Determine the [X, Y] coordinate at the center of the cell enclosing the given text.  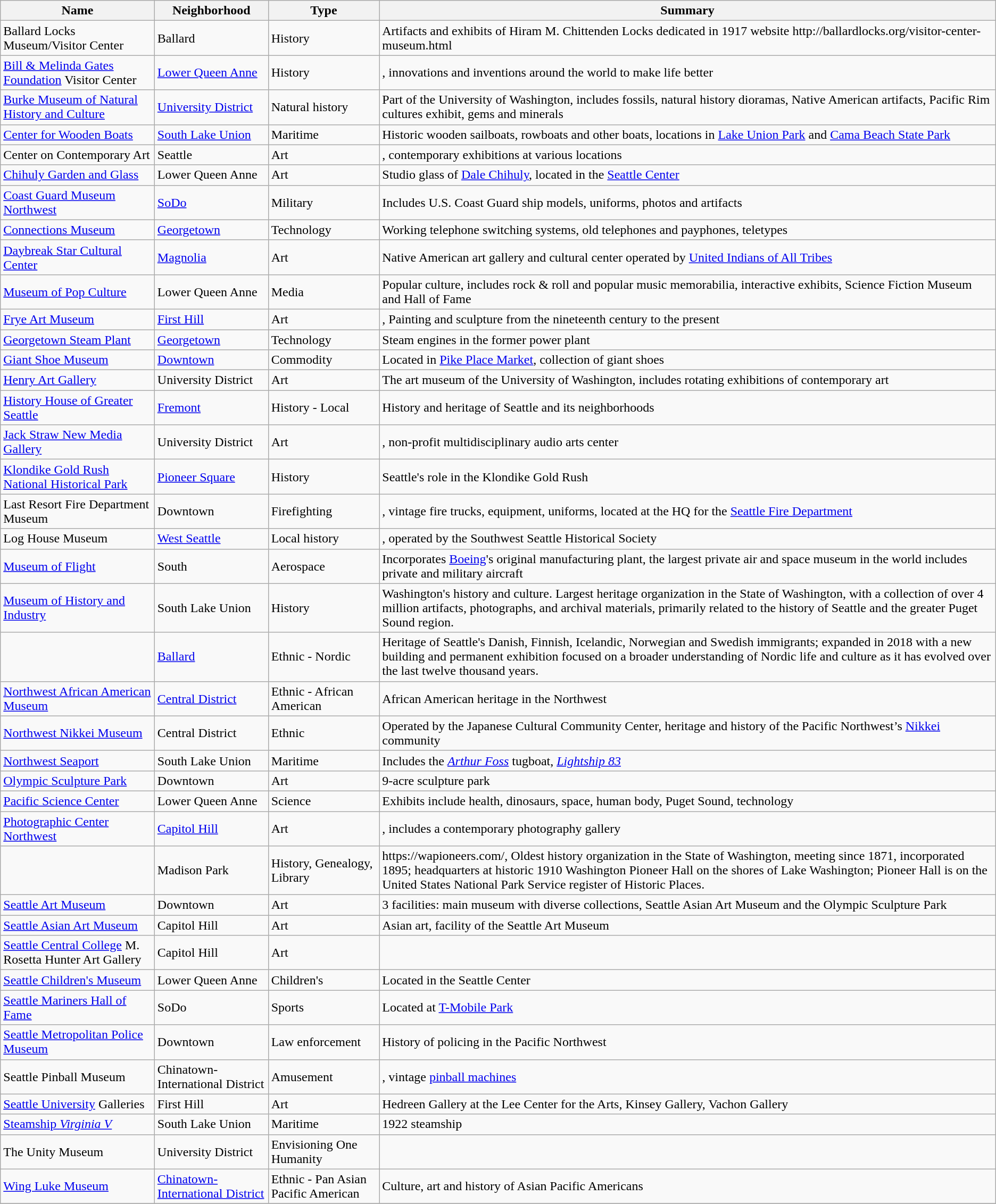
History - Local [323, 407]
Northwest Seaport [78, 760]
Wing Luke Museum [78, 1186]
Commodity [323, 360]
Museum of Flight [78, 566]
Coast Guard Museum Northwest [78, 202]
Museum of Pop Culture [78, 291]
West Seattle [211, 539]
Seattle Children's Museum [78, 980]
9-acre sculpture park [687, 781]
1922 steamship [687, 1124]
Giant Shoe Museum [78, 360]
Klondike Gold Rush National Historical Park [78, 476]
Photographic Center Northwest [78, 829]
Native American art gallery and cultural center operated by United Indians of All Tribes [687, 257]
Ethnic - African American [323, 699]
Military [323, 202]
Includes U.S. Coast Guard ship models, uniforms, photos and artifacts [687, 202]
Type [323, 11]
Ethnic - Nordic [323, 657]
Working telephone switching systems, old telephones and payphones, teletypes [687, 230]
The art museum of the University of Washington, includes rotating exhibitions of contemporary art [687, 380]
Pioneer Square [211, 476]
Olympic Sculpture Park [78, 781]
The Unity Museum [78, 1152]
Seattle Art Museum [78, 905]
Neighborhood [211, 11]
Located in Pike Place Market, collection of giant shoes [687, 360]
Chihuly Garden and Glass [78, 175]
Henry Art Gallery [78, 380]
Exhibits include health, dinosaurs, space, human body, Puget Sound, technology [687, 801]
, includes a contemporary photography gallery [687, 829]
Studio glass of Dale Chihuly, located in the Seattle Center [687, 175]
Firefighting [323, 512]
Name [78, 11]
Sports [323, 1007]
Burke Museum of Natural History and Culture [78, 107]
, vintage fire trucks, equipment, uniforms, located at the HQ for the Seattle Fire Department [687, 512]
Amusement [323, 1076]
Located in the Seattle Center [687, 980]
Seattle [211, 155]
Science [323, 801]
, operated by the Southwest Seattle Historical Society [687, 539]
History, Genealogy, Library [323, 871]
Seattle Central College M. Rosetta Hunter Art Gallery [78, 953]
Connections Museum [78, 230]
Bill & Melinda Gates Foundation Visitor Center [78, 72]
Seattle Pinball Museum [78, 1076]
Log House Museum [78, 539]
Hedreen Gallery at the Lee Center for the Arts, Kinsey Gallery, Vachon Gallery [687, 1104]
Georgetown Steam Plant [78, 340]
, contemporary exhibitions at various locations [687, 155]
Seattle Metropolitan Police Museum [78, 1042]
Law enforcement [323, 1042]
Summary [687, 11]
Frye Art Museum [78, 319]
3 facilities: main museum with diverse collections, Seattle Asian Art Museum and the Olympic Sculpture Park [687, 905]
Fremont [211, 407]
Seattle Asian Art Museum [78, 925]
African American heritage in the Northwest [687, 699]
Seattle Mariners Hall of Fame [78, 1007]
Popular culture, includes rock & roll and popular music memorabilia, interactive exhibits, Science Fiction Museum and Hall of Fame [687, 291]
South [211, 566]
Ballard Locks Museum/Visitor Center [78, 38]
Steam engines in the former power plant [687, 340]
Media [323, 291]
Center for Wooden Boats [78, 135]
History House of Greater Seattle [78, 407]
Natural history [323, 107]
Museum of History and Industry [78, 608]
Incorporates Boeing's original manufacturing plant, the largest private air and space museum in the world includes private and military aircraft [687, 566]
Jack Straw New Media Gallery [78, 442]
, non-profit multidisciplinary audio arts center [687, 442]
Seattle University Galleries [78, 1104]
Madison Park [211, 871]
Seattle's role in the Klondike Gold Rush [687, 476]
Steamship Virginia V [78, 1124]
Ethnic - Pan Asian Pacific American [323, 1186]
Historic wooden sailboats, rowboats and other boats, locations in Lake Union Park and Cama Beach State Park [687, 135]
Includes the Arthur Foss tugboat, Lightship 83 [687, 760]
Aerospace [323, 566]
Operated by the Japanese Cultural Community Center, heritage and history of the Pacific Northwest’s Nikkei community [687, 733]
Ethnic [323, 733]
, vintage pinball machines [687, 1076]
Daybreak Star Cultural Center [78, 257]
History and heritage of Seattle and its neighborhoods [687, 407]
Located at T-Mobile Park [687, 1007]
Asian art, facility of the Seattle Art Museum [687, 925]
Envisioning One Humanity [323, 1152]
Culture, art and history of Asian Pacific Americans [687, 1186]
Local history [323, 539]
, innovations and inventions around the world to make life better [687, 72]
Northwest African American Museum [78, 699]
Artifacts and exhibits of Hiram M. Chittenden Locks dedicated in 1917 website http://ballardlocks.org/visitor-center-museum.html [687, 38]
Pacific Science Center [78, 801]
Northwest Nikkei Museum [78, 733]
Magnolia [211, 257]
Center on Contemporary Art [78, 155]
Children's [323, 980]
History of policing in the Pacific Northwest [687, 1042]
, Painting and sculpture from the nineteenth century to the present [687, 319]
Last Resort Fire Department Museum [78, 512]
